Detect which cell encompasses the target text, then output its (x, y) center coordinate. 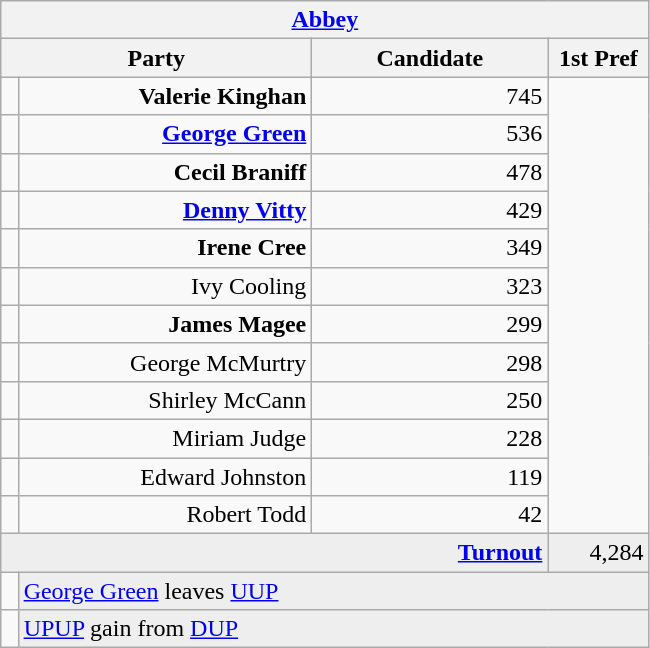
429 (430, 210)
Shirley McCann (165, 400)
Ivy Cooling (165, 286)
Robert Todd (165, 515)
Party (156, 58)
4,284 (598, 553)
James Magee (165, 324)
George McMurtry (165, 362)
George Green (165, 134)
Valerie Kinghan (165, 96)
250 (430, 400)
Miriam Judge (165, 438)
Irene Cree (165, 248)
536 (430, 134)
745 (430, 96)
42 (430, 515)
George Green leaves UUP (334, 591)
Abbey (325, 20)
Candidate (430, 58)
228 (430, 438)
Edward Johnston (165, 477)
298 (430, 362)
478 (430, 172)
349 (430, 248)
UPUP gain from DUP (334, 629)
1st Pref (598, 58)
119 (430, 477)
299 (430, 324)
323 (430, 286)
Turnout (274, 553)
Cecil Braniff (165, 172)
Denny Vitty (165, 210)
